Identify which cell holds the provided text, then report its (x, y) central coordinate. 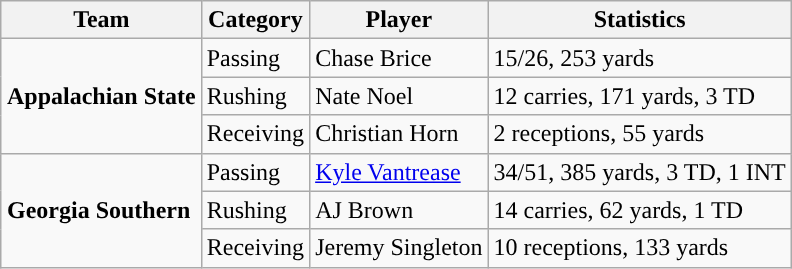
Appalachian State (101, 96)
Christian Horn (399, 134)
Player (399, 20)
12 carries, 171 yards, 3 TD (640, 96)
AJ Brown (399, 210)
15/26, 253 yards (640, 58)
Team (101, 20)
14 carries, 62 yards, 1 TD (640, 210)
Statistics (640, 20)
Chase Brice (399, 58)
Georgia Southern (101, 210)
34/51, 385 yards, 3 TD, 1 INT (640, 172)
Kyle Vantrease (399, 172)
Category (255, 20)
10 receptions, 133 yards (640, 248)
Jeremy Singleton (399, 248)
2 receptions, 55 yards (640, 134)
Nate Noel (399, 96)
